Output the (X, Y) coordinate of the center of the cell containing the given text.  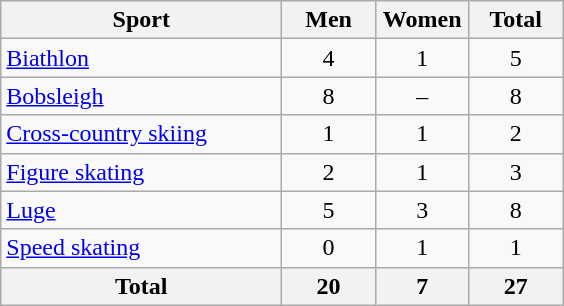
Sport (142, 20)
7 (422, 286)
Cross-country skiing (142, 134)
Women (422, 20)
Bobsleigh (142, 96)
Speed skating (142, 248)
Luge (142, 210)
– (422, 96)
Biathlon (142, 58)
Men (329, 20)
Figure skating (142, 172)
4 (329, 58)
20 (329, 286)
0 (329, 248)
27 (516, 286)
